Detect which cell encompasses the target text, then output its [X, Y] center coordinate. 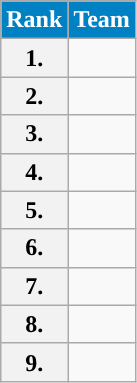
5. [34, 210]
Team [102, 20]
8. [34, 324]
4. [34, 172]
1. [34, 58]
7. [34, 286]
2. [34, 96]
6. [34, 248]
9. [34, 362]
3. [34, 134]
Rank [34, 20]
